From the cell containing the given text, extract its center point as [X, Y] coordinate. 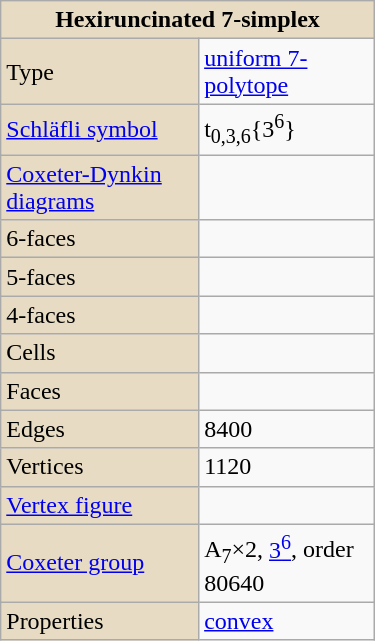
5-faces [100, 277]
1120 [287, 467]
Cells [100, 353]
Type [100, 72]
Vertices [100, 467]
Coxeter-Dynkin diagrams [100, 188]
t0,3,6{36} [287, 130]
Schläfli symbol [100, 130]
Properties [100, 621]
Coxeter group [100, 563]
convex [287, 621]
4-faces [100, 315]
Vertex figure [100, 505]
Hexiruncinated 7-simplex [188, 20]
A7×2, 36, order 80640 [287, 563]
uniform 7-polytope [287, 72]
6-faces [100, 239]
Faces [100, 391]
8400 [287, 429]
Edges [100, 429]
